For the text-containing cell, return its midpoint in [X, Y] coordinate format. 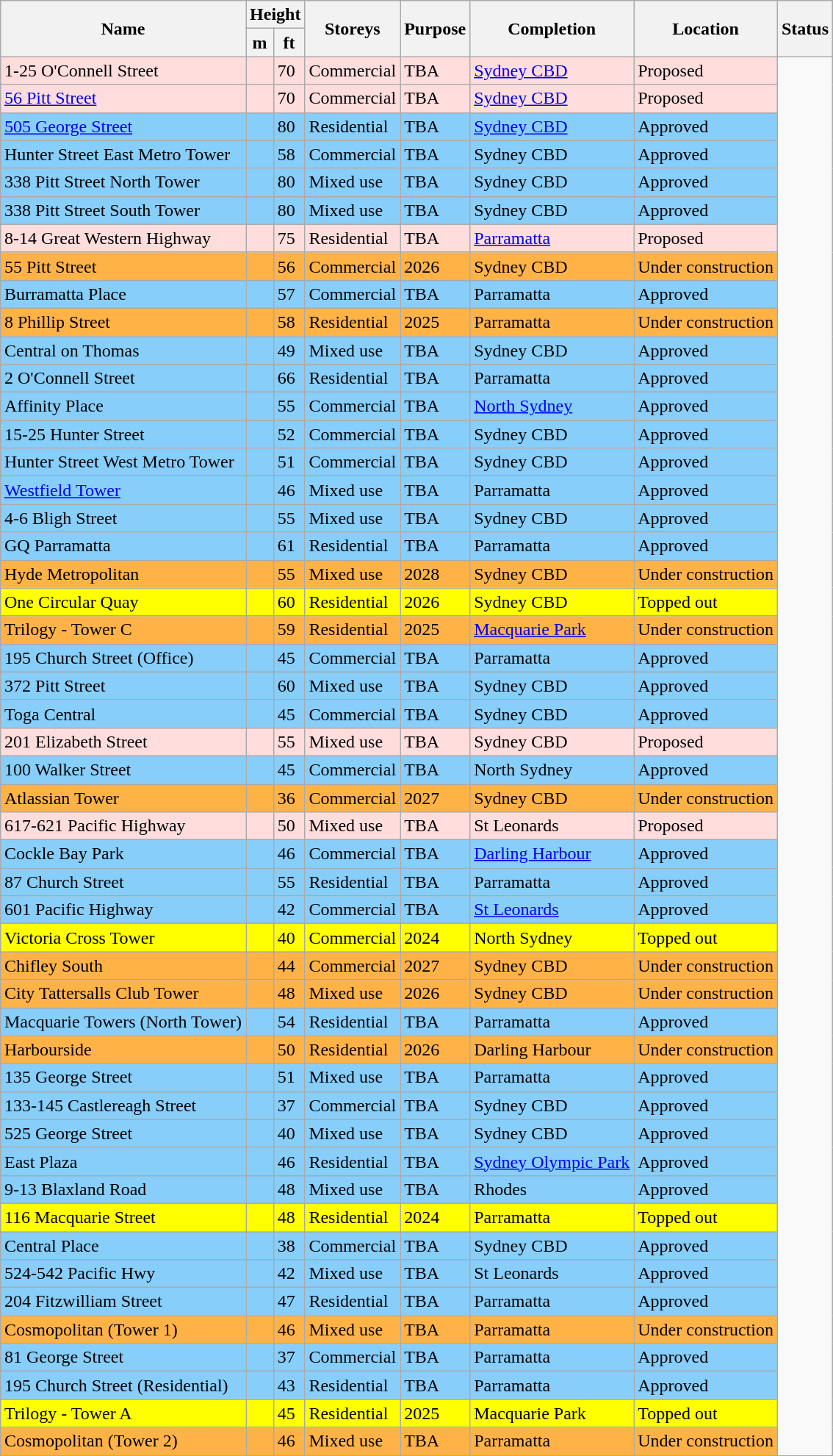
43 [289, 1385]
116 Macquarie Street [123, 1217]
8-14 Great Western Highway [123, 238]
Hyde Metropolitan [123, 574]
55 Pitt Street [123, 266]
201 Elizabeth Street [123, 742]
133-145 Castlereagh Street [123, 1105]
One Circular Quay [123, 602]
61 [289, 546]
87 Church Street [123, 882]
524-542 Pacific Hwy [123, 1274]
2028 [435, 574]
Height [275, 15]
9-13 Blaxland Road [123, 1189]
Purpose [435, 29]
505 George Street [123, 126]
Cosmopolitan (Tower 1) [123, 1330]
4-6 Bligh Street [123, 518]
Sydney Olympic Park [552, 1161]
Burramatta Place [123, 294]
Storeys [353, 29]
Hunter Street East Metro Tower [123, 154]
54 [289, 1022]
338 Pitt Street North Tower [123, 182]
81 George Street [123, 1358]
195 Church Street (Office) [123, 658]
City Tattersalls Club Tower [123, 994]
Location [706, 29]
59 [289, 630]
Trilogy - Tower A [123, 1413]
Trilogy - Tower C [123, 630]
56 [289, 266]
Status [805, 29]
15-25 Hunter Street [123, 434]
195 Church Street (Residential) [123, 1385]
601 Pacific Highway [123, 910]
372 Pitt Street [123, 686]
47 [289, 1302]
56 Pitt Street [123, 98]
36 [289, 797]
Central Place [123, 1246]
Cosmopolitan (Tower 2) [123, 1441]
Macquarie Towers (North Tower) [123, 1022]
Westfield Tower [123, 490]
Affinity Place [123, 406]
East Plaza [123, 1161]
525 George Street [123, 1133]
Victoria Cross Tower [123, 938]
338 Pitt Street South Tower [123, 210]
100 Walker Street [123, 770]
57 [289, 294]
Chifley South [123, 966]
ft [289, 43]
44 [289, 966]
66 [289, 379]
Rhodes [552, 1189]
135 George Street [123, 1077]
52 [289, 434]
Hunter Street West Metro Tower [123, 462]
Completion [552, 29]
617-621 Pacific Highway [123, 826]
m [260, 43]
1-25 O'Connell Street [123, 71]
2 O'Connell Street [123, 379]
Harbourside [123, 1050]
Cockle Bay Park [123, 854]
Name [123, 29]
Atlassian Tower [123, 797]
GQ Parramatta [123, 546]
75 [289, 238]
204 Fitzwilliam Street [123, 1302]
8 Phillip Street [123, 322]
49 [289, 351]
38 [289, 1246]
Central on Thomas [123, 351]
Toga Central [123, 714]
